Detect which cell encompasses the target text, then output its [x, y] center coordinate. 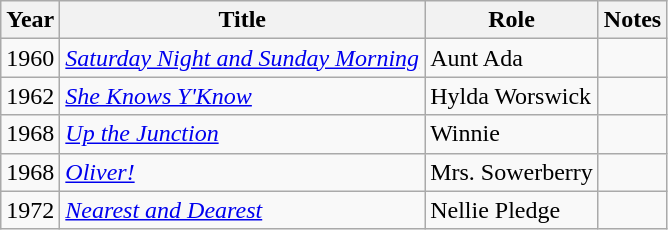
1962 [30, 96]
Winnie [512, 134]
Aunt Ada [512, 58]
1972 [30, 210]
Role [512, 20]
Saturday Night and Sunday Morning [242, 58]
Title [242, 20]
Hylda Worswick [512, 96]
Nellie Pledge [512, 210]
Year [30, 20]
She Knows Y'Know [242, 96]
Oliver! [242, 172]
Up the Junction [242, 134]
Notes [632, 20]
Nearest and Dearest [242, 210]
1960 [30, 58]
Mrs. Sowerberry [512, 172]
